Output the (X, Y) coordinate of the center of the cell containing the given text.  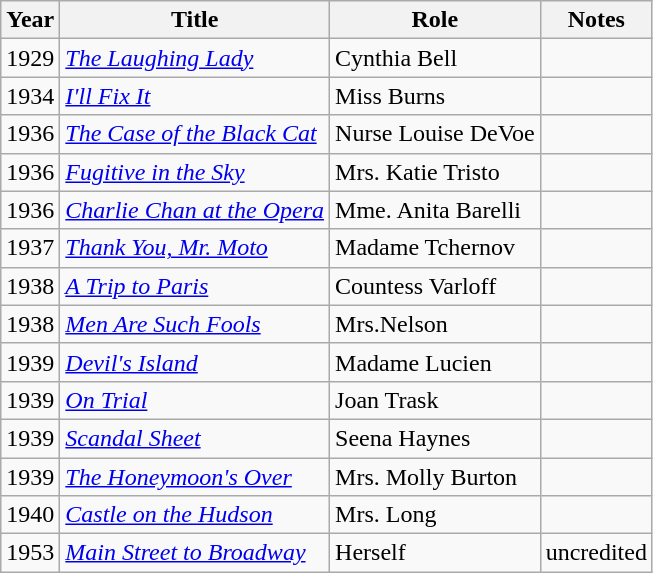
Mrs. Molly Burton (436, 477)
Fugitive in the Sky (195, 172)
1934 (30, 96)
Role (436, 20)
The Case of the Black Cat (195, 134)
Cynthia Bell (436, 58)
The Laughing Lady (195, 58)
Notes (596, 20)
I'll Fix It (195, 96)
Miss Burns (436, 96)
Madame Tchernov (436, 248)
1929 (30, 58)
Seena Haynes (436, 438)
Title (195, 20)
The Honeymoon's Over (195, 477)
1953 (30, 553)
Thank You, Mr. Moto (195, 248)
Herself (436, 553)
Scandal Sheet (195, 438)
Mme. Anita Barelli (436, 210)
Mrs. Katie Tristo (436, 172)
Devil's Island (195, 362)
Mrs. Long (436, 515)
Main Street to Broadway (195, 553)
1940 (30, 515)
1937 (30, 248)
Men Are Such Fools (195, 324)
Joan Trask (436, 400)
Charlie Chan at the Opera (195, 210)
Nurse Louise DeVoe (436, 134)
Mrs.Nelson (436, 324)
Castle on the Hudson (195, 515)
uncredited (596, 553)
Madame Lucien (436, 362)
Year (30, 20)
On Trial (195, 400)
A Trip to Paris (195, 286)
Countess Varloff (436, 286)
